Pinpoint the cell where the given text exists, returning its [x, y] midpoint coordinate. 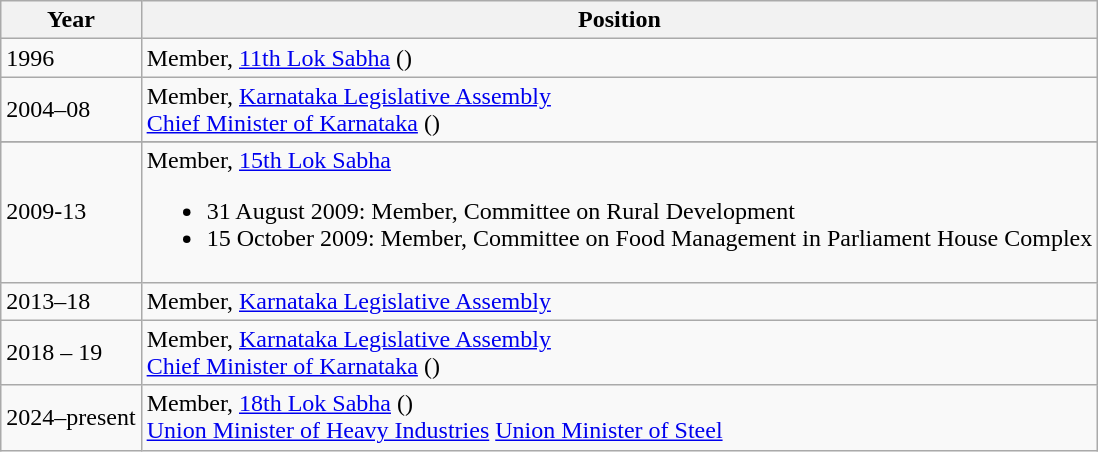
Position [620, 20]
Member, 18th Lok Sabha ()Union Minister of Heavy Industries Union Minister of Steel [620, 418]
2024–present [71, 418]
2004–08 [71, 110]
Year [71, 20]
2018 – 19 [71, 352]
Member, Karnataka Legislative Assembly [620, 301]
2009-13 [71, 212]
2013–18 [71, 301]
Member, 11th Lok Sabha () [620, 58]
1996 [71, 58]
